Identify which cell holds the provided text, then report its (x, y) central coordinate. 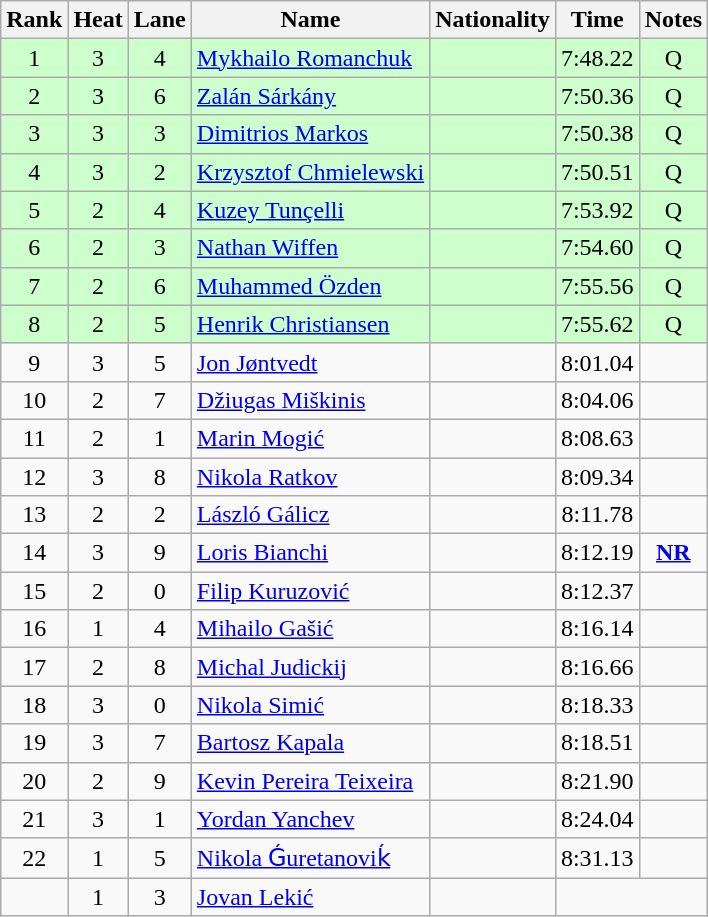
17 (34, 667)
19 (34, 743)
13 (34, 515)
Lane (160, 20)
7:50.51 (597, 172)
Time (597, 20)
Henrik Christiansen (310, 324)
22 (34, 858)
Kevin Pereira Teixeira (310, 781)
Kuzey Tunçelli (310, 210)
8:12.19 (597, 553)
8:16.14 (597, 629)
12 (34, 477)
7:48.22 (597, 58)
14 (34, 553)
8:31.13 (597, 858)
15 (34, 591)
Loris Bianchi (310, 553)
Yordan Yanchev (310, 819)
7:55.62 (597, 324)
Nathan Wiffen (310, 248)
8:09.34 (597, 477)
Nationality (493, 20)
7:50.36 (597, 96)
László Gálicz (310, 515)
Mykhailo Romanchuk (310, 58)
Zalán Sárkány (310, 96)
Nikola Ratkov (310, 477)
Michal Judickij (310, 667)
Nikola Ǵuretanoviḱ (310, 858)
Nikola Simić (310, 705)
Krzysztof Chmielewski (310, 172)
Jovan Lekić (310, 897)
8:24.04 (597, 819)
7:53.92 (597, 210)
20 (34, 781)
Heat (98, 20)
8:12.37 (597, 591)
8:18.33 (597, 705)
18 (34, 705)
21 (34, 819)
7:54.60 (597, 248)
Džiugas Miškinis (310, 400)
8:21.90 (597, 781)
8:04.06 (597, 400)
Notes (673, 20)
Bartosz Kapala (310, 743)
7:50.38 (597, 134)
8:08.63 (597, 438)
Dimitrios Markos (310, 134)
11 (34, 438)
Rank (34, 20)
8:01.04 (597, 362)
Filip Kuruzović (310, 591)
Muhammed Özden (310, 286)
10 (34, 400)
Name (310, 20)
Jon Jøntvedt (310, 362)
8:11.78 (597, 515)
7:55.56 (597, 286)
Marin Mogić (310, 438)
NR (673, 553)
8:18.51 (597, 743)
8:16.66 (597, 667)
16 (34, 629)
Mihailo Gašić (310, 629)
